Locate the cell with the specified text and output its [X, Y] center coordinate. 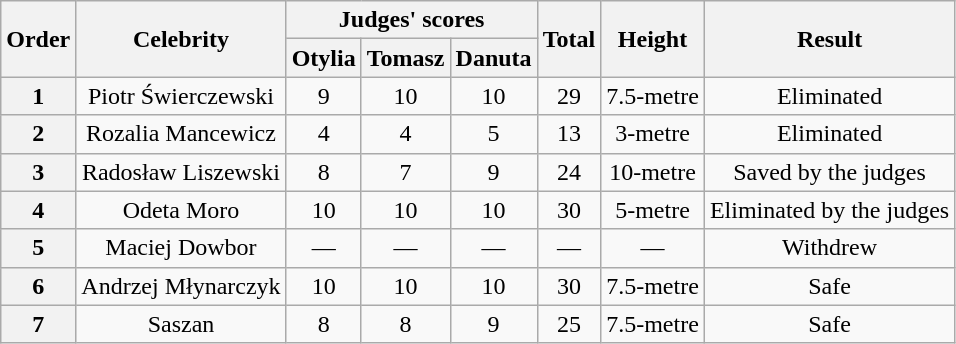
Judges' scores [412, 20]
Piotr Świerczewski [181, 96]
Rozalia Mancewicz [181, 134]
Order [38, 39]
3-metre [653, 134]
1 [38, 96]
Danuta [494, 58]
2 [38, 134]
Eliminated by the judges [829, 210]
Maciej Dowbor [181, 248]
Saszan [181, 324]
13 [569, 134]
Result [829, 39]
3 [38, 172]
Celebrity [181, 39]
Height [653, 39]
Withdrew [829, 248]
10-metre [653, 172]
6 [38, 286]
Andrzej Młynarczyk [181, 286]
Total [569, 39]
5-metre [653, 210]
Tomasz [406, 58]
Otylia [324, 58]
24 [569, 172]
Odeta Moro [181, 210]
25 [569, 324]
Radosław Liszewski [181, 172]
Saved by the judges [829, 172]
29 [569, 96]
